Find where the given text appears and provide that cell's center as [x, y] coordinate. 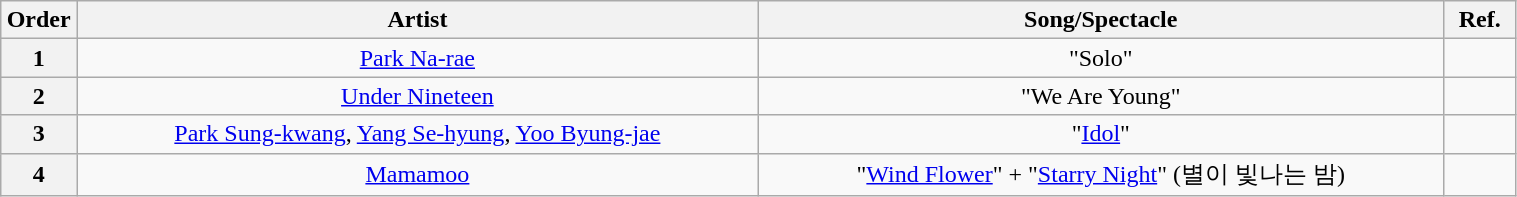
Song/Spectacle [1100, 20]
4 [39, 174]
Ref. [1480, 20]
3 [39, 134]
"Solo" [1100, 58]
1 [39, 58]
Mamamoo [417, 174]
"We Are Young" [1100, 96]
Artist [417, 20]
Order [39, 20]
Park Na-rae [417, 58]
Under Nineteen [417, 96]
Park Sung-kwang, Yang Se-hyung, Yoo Byung-jae [417, 134]
"Wind Flower" + "Starry Night" (별이 빛나는 밤) [1100, 174]
2 [39, 96]
"Idol" [1100, 134]
